Extract the (x, y) coordinate from the center of the cell holding the provided text.  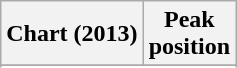
Peak position (189, 34)
Chart (2013) (72, 34)
